Identify which cell holds the provided text, then report its (x, y) central coordinate. 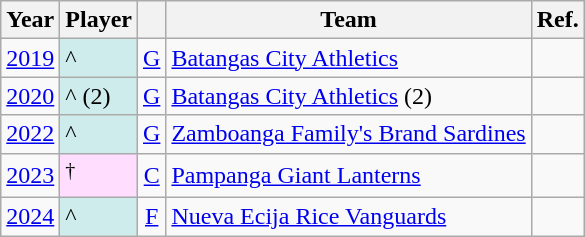
Player (99, 20)
2020 (30, 96)
2022 (30, 134)
Pampanga Giant Lanterns (348, 176)
^ (2) (99, 96)
Year (30, 20)
Batangas City Athletics (2) (348, 96)
† (99, 176)
Team (348, 20)
Nueva Ecija Rice Vanguards (348, 217)
Ref. (558, 20)
Batangas City Athletics (348, 58)
2023 (30, 176)
F (152, 217)
C (152, 176)
2019 (30, 58)
Zamboanga Family's Brand Sardines (348, 134)
2024 (30, 217)
